Determine the [x, y] coordinate at the center of the cell enclosing the given text.  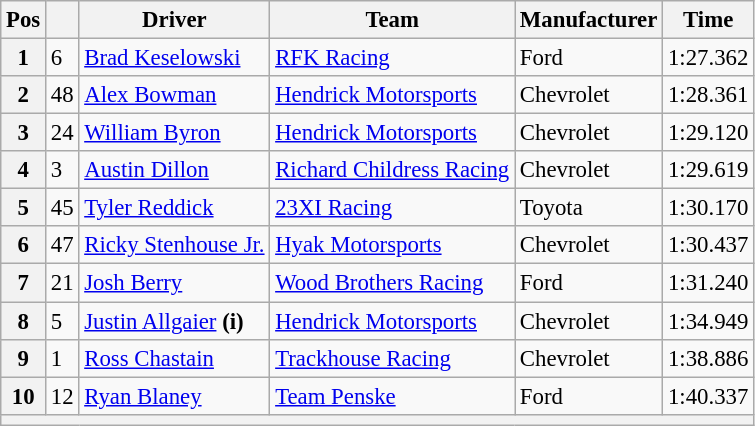
8 [24, 321]
Brad Keselowski [174, 58]
1:30.437 [708, 245]
Ross Chastain [174, 358]
24 [62, 133]
1:38.886 [708, 358]
23XI Racing [392, 208]
Wood Brothers Racing [392, 283]
12 [62, 396]
Time [708, 20]
Manufacturer [589, 20]
Pos [24, 20]
Team Penske [392, 396]
Hyak Motorsports [392, 245]
1:29.120 [708, 133]
1:27.362 [708, 58]
Toyota [589, 208]
Alex Bowman [174, 95]
1:29.619 [708, 170]
Tyler Reddick [174, 208]
Josh Berry [174, 283]
Ricky Stenhouse Jr. [174, 245]
Trackhouse Racing [392, 358]
Austin Dillon [174, 170]
7 [24, 283]
1:31.240 [708, 283]
47 [62, 245]
Richard Childress Racing [392, 170]
Justin Allgaier (i) [174, 321]
10 [24, 396]
21 [62, 283]
William Byron [174, 133]
45 [62, 208]
Ryan Blaney [174, 396]
RFK Racing [392, 58]
1:34.949 [708, 321]
Driver [174, 20]
48 [62, 95]
1:30.170 [708, 208]
Team [392, 20]
1:40.337 [708, 396]
1:28.361 [708, 95]
2 [24, 95]
4 [24, 170]
9 [24, 358]
